Provide the (X, Y) coordinate of the cell's center where the given text is located.  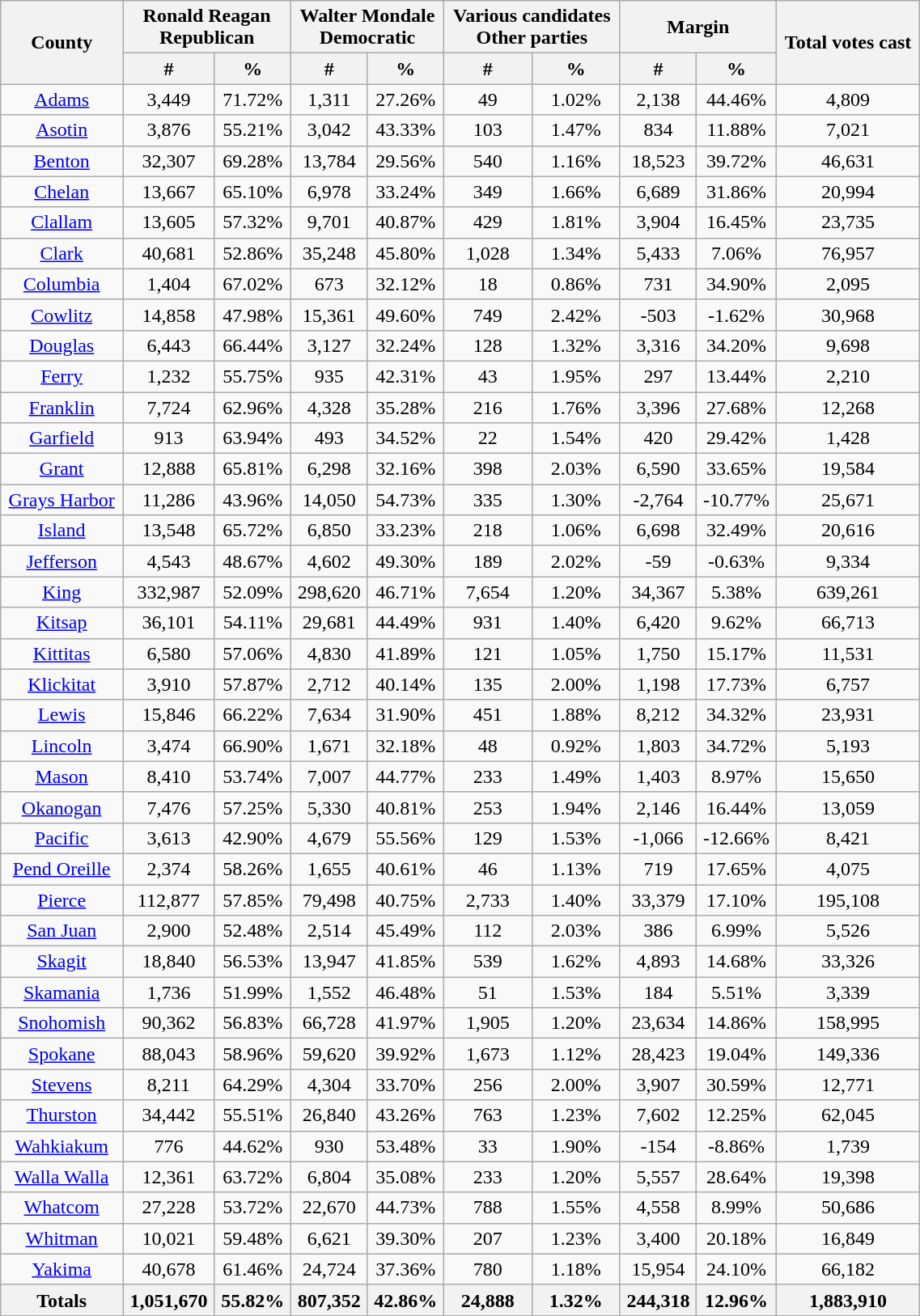
2.02% (576, 561)
8,421 (848, 838)
-10.77% (736, 500)
71.72% (252, 99)
731 (658, 284)
639,261 (848, 592)
Chelan (61, 192)
39.30% (405, 1238)
90,362 (168, 1023)
1.66% (576, 192)
40.61% (405, 869)
29.56% (405, 161)
28,423 (658, 1054)
Whitman (61, 1238)
9,334 (848, 561)
3,907 (658, 1085)
2,900 (168, 931)
37.36% (405, 1269)
807,352 (329, 1300)
1,311 (329, 99)
1.88% (576, 715)
33,379 (658, 900)
5.51% (736, 992)
1,673 (487, 1054)
61.46% (252, 1269)
25,671 (848, 500)
88,043 (168, 1054)
1,028 (487, 253)
-154 (658, 1146)
Spokane (61, 1054)
1,403 (658, 776)
1.47% (576, 130)
Pierce (61, 900)
Kittitas (61, 654)
244,318 (658, 1300)
34.20% (736, 345)
539 (487, 962)
-1.62% (736, 315)
66,713 (848, 623)
66.90% (252, 746)
1.02% (576, 99)
32.12% (405, 284)
5,193 (848, 746)
216 (487, 407)
2,210 (848, 376)
Cowlitz (61, 315)
17.10% (736, 900)
20.18% (736, 1238)
55.56% (405, 838)
7,602 (658, 1115)
6,298 (329, 469)
3,449 (168, 99)
7,476 (168, 807)
23,735 (848, 222)
8.97% (736, 776)
3,904 (658, 222)
Island (61, 531)
44.62% (252, 1146)
13,784 (329, 161)
9.62% (736, 623)
11.88% (736, 130)
4,558 (658, 1208)
57.87% (252, 684)
27,228 (168, 1208)
3,316 (658, 345)
540 (487, 161)
1.13% (576, 869)
1.76% (576, 407)
66,728 (329, 1023)
22 (487, 438)
451 (487, 715)
Asotin (61, 130)
59,620 (329, 1054)
49.30% (405, 561)
34.72% (736, 746)
23,931 (848, 715)
53.48% (405, 1146)
19,584 (848, 469)
2,712 (329, 684)
18 (487, 284)
3,396 (658, 407)
5,433 (658, 253)
1,232 (168, 376)
0.86% (576, 284)
1.30% (576, 500)
Total votes cast (848, 42)
1,552 (329, 992)
28.64% (736, 1177)
16.45% (736, 222)
66.22% (252, 715)
Okanogan (61, 807)
Whatcom (61, 1208)
55.21% (252, 130)
34.90% (736, 284)
4,893 (658, 962)
54.73% (405, 500)
48 (487, 746)
12,268 (848, 407)
56.53% (252, 962)
158,995 (848, 1023)
Pacific (61, 838)
9,698 (848, 345)
34,442 (168, 1115)
129 (487, 838)
Columbia (61, 284)
32.16% (405, 469)
12.25% (736, 1115)
11,531 (848, 654)
41.85% (405, 962)
62,045 (848, 1115)
6,420 (658, 623)
40.87% (405, 222)
33.70% (405, 1085)
6.99% (736, 931)
13,667 (168, 192)
30,968 (848, 315)
Lincoln (61, 746)
7,634 (329, 715)
Adams (61, 99)
7,654 (487, 592)
46,631 (848, 161)
43.33% (405, 130)
5,526 (848, 931)
52.86% (252, 253)
1.12% (576, 1054)
46 (487, 869)
2,095 (848, 284)
33.24% (405, 192)
386 (658, 931)
1,051,670 (168, 1300)
39.92% (405, 1054)
4,602 (329, 561)
7,007 (329, 776)
50,686 (848, 1208)
3,042 (329, 130)
66,182 (848, 1269)
35.28% (405, 407)
2,514 (329, 931)
41.89% (405, 654)
Franklin (61, 407)
14,858 (168, 315)
24,888 (487, 1300)
53.72% (252, 1208)
Various candidatesOther parties (532, 28)
51 (487, 992)
13,605 (168, 222)
6,978 (329, 192)
Skamania (61, 992)
8,410 (168, 776)
218 (487, 531)
45.80% (405, 253)
67.02% (252, 284)
1.49% (576, 776)
1.54% (576, 438)
51.99% (252, 992)
3,910 (168, 684)
931 (487, 623)
-2,764 (658, 500)
3,339 (848, 992)
Wahkiakum (61, 1146)
57.85% (252, 900)
44.46% (736, 99)
749 (487, 315)
40.81% (405, 807)
32.18% (405, 746)
14.68% (736, 962)
7.06% (736, 253)
121 (487, 654)
2,374 (168, 869)
18,840 (168, 962)
San Juan (61, 931)
49 (487, 99)
2,733 (487, 900)
673 (329, 284)
Clark (61, 253)
4,328 (329, 407)
763 (487, 1115)
930 (329, 1146)
6,757 (848, 684)
1.06% (576, 531)
19,398 (848, 1177)
913 (168, 438)
18,523 (658, 161)
8,212 (658, 715)
52.09% (252, 592)
1,803 (658, 746)
59.48% (252, 1238)
Yakima (61, 1269)
65.72% (252, 531)
1.18% (576, 1269)
1,739 (848, 1146)
46.48% (405, 992)
1,905 (487, 1023)
26,840 (329, 1115)
40,681 (168, 253)
Walla Walla (61, 1177)
112,877 (168, 900)
12,361 (168, 1177)
13.44% (736, 376)
780 (487, 1269)
1,671 (329, 746)
207 (487, 1238)
King (61, 592)
3,127 (329, 345)
Mason (61, 776)
1,750 (658, 654)
1.05% (576, 654)
33.23% (405, 531)
1.34% (576, 253)
-12.66% (736, 838)
335 (487, 500)
63.94% (252, 438)
420 (658, 438)
Benton (61, 161)
5,330 (329, 807)
65.10% (252, 192)
40.75% (405, 900)
5.38% (736, 592)
12,771 (848, 1085)
52.48% (252, 931)
2.42% (576, 315)
3,613 (168, 838)
Totals (61, 1300)
1,198 (658, 684)
17.65% (736, 869)
298,620 (329, 592)
54.11% (252, 623)
24,724 (329, 1269)
349 (487, 192)
-0.63% (736, 561)
6,804 (329, 1177)
8,211 (168, 1085)
1.55% (576, 1208)
64.29% (252, 1085)
16.44% (736, 807)
15,361 (329, 315)
55.51% (252, 1115)
6,443 (168, 345)
76,957 (848, 253)
35.08% (405, 1177)
County (61, 42)
12.96% (736, 1300)
1.62% (576, 962)
42.31% (405, 376)
43 (487, 376)
41.97% (405, 1023)
45.49% (405, 931)
46.71% (405, 592)
1.81% (576, 222)
40,678 (168, 1269)
44.73% (405, 1208)
Walter MondaleDemocratic (367, 28)
33 (487, 1146)
Garfield (61, 438)
6,698 (658, 531)
3,876 (168, 130)
935 (329, 376)
Snohomish (61, 1023)
332,987 (168, 592)
2,146 (658, 807)
56.83% (252, 1023)
Stevens (61, 1085)
834 (658, 130)
Jefferson (61, 561)
31.90% (405, 715)
65.81% (252, 469)
6,850 (329, 531)
5,557 (658, 1177)
13,059 (848, 807)
55.75% (252, 376)
11,286 (168, 500)
1.16% (576, 161)
39.72% (736, 161)
12,888 (168, 469)
-59 (658, 561)
Margin (697, 28)
Grays Harbor (61, 500)
128 (487, 345)
1,428 (848, 438)
10,021 (168, 1238)
149,336 (848, 1054)
16,849 (848, 1238)
1.90% (576, 1146)
15,954 (658, 1269)
9,701 (329, 222)
79,498 (329, 900)
58.96% (252, 1054)
1,736 (168, 992)
0.92% (576, 746)
49.60% (405, 315)
62.96% (252, 407)
398 (487, 469)
Clallam (61, 222)
32.49% (736, 531)
Pend Oreille (61, 869)
6,621 (329, 1238)
493 (329, 438)
Ronald ReaganRepublican (207, 28)
7,021 (848, 130)
23,634 (658, 1023)
4,679 (329, 838)
776 (168, 1146)
34,367 (658, 592)
253 (487, 807)
Douglas (61, 345)
3,474 (168, 746)
8.99% (736, 1208)
24.10% (736, 1269)
29.42% (736, 438)
22,670 (329, 1208)
47.98% (252, 315)
43.26% (405, 1115)
195,108 (848, 900)
6,580 (168, 654)
13,548 (168, 531)
1,404 (168, 284)
69.28% (252, 161)
3,400 (658, 1238)
719 (658, 869)
63.72% (252, 1177)
27.68% (736, 407)
20,994 (848, 192)
6,689 (658, 192)
34.32% (736, 715)
42.90% (252, 838)
66.44% (252, 345)
33.65% (736, 469)
Kitsap (61, 623)
135 (487, 684)
57.25% (252, 807)
57.06% (252, 654)
15,846 (168, 715)
1.95% (576, 376)
57.32% (252, 222)
17.73% (736, 684)
189 (487, 561)
44.77% (405, 776)
429 (487, 222)
1,655 (329, 869)
-8.86% (736, 1146)
7,724 (168, 407)
4,830 (329, 654)
19.04% (736, 1054)
4,543 (168, 561)
33,326 (848, 962)
31.86% (736, 192)
30.59% (736, 1085)
2,138 (658, 99)
15,650 (848, 776)
112 (487, 931)
14,050 (329, 500)
34.52% (405, 438)
-503 (658, 315)
15.17% (736, 654)
35,248 (329, 253)
32,307 (168, 161)
4,304 (329, 1085)
14.86% (736, 1023)
Klickitat (61, 684)
53.74% (252, 776)
6,590 (658, 469)
4,075 (848, 869)
44.49% (405, 623)
Ferry (61, 376)
4,809 (848, 99)
32.24% (405, 345)
13,947 (329, 962)
Grant (61, 469)
48.67% (252, 561)
103 (487, 130)
40.14% (405, 684)
297 (658, 376)
184 (658, 992)
256 (487, 1085)
Lewis (61, 715)
27.26% (405, 99)
1.94% (576, 807)
36,101 (168, 623)
58.26% (252, 869)
42.86% (405, 1300)
20,616 (848, 531)
788 (487, 1208)
1,883,910 (848, 1300)
-1,066 (658, 838)
29,681 (329, 623)
55.82% (252, 1300)
43.96% (252, 500)
Skagit (61, 962)
Thurston (61, 1115)
